Scan for the cell matching the given text and deliver its [x, y] coordinate at center. 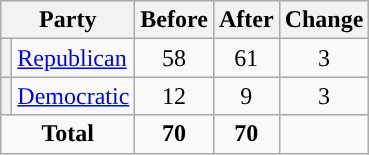
Democratic [74, 96]
58 [174, 58]
61 [246, 58]
Party [68, 20]
Republican [74, 58]
12 [174, 96]
Change [324, 20]
Total [68, 134]
Before [174, 20]
After [246, 20]
9 [246, 96]
